Capture the cell that displays the provided text and extract its (x, y) central coordinate. 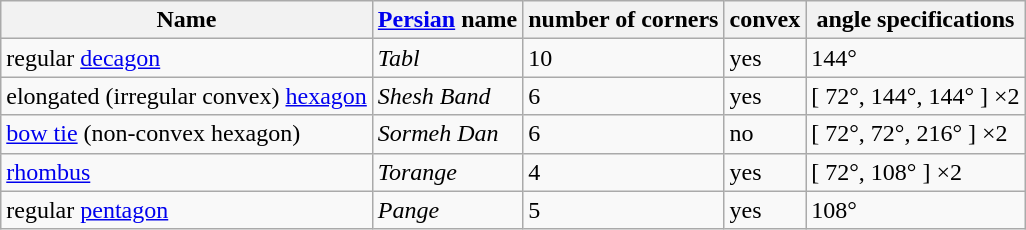
Name (187, 20)
Tabl (447, 58)
10 (624, 58)
144° (916, 58)
108° (916, 210)
Persian name (447, 20)
[ 72°, 108° ] ×2 (916, 172)
4 (624, 172)
Shesh Band (447, 96)
5 (624, 210)
[ 72°, 144°, 144° ] ×2 (916, 96)
regular decagon (187, 58)
regular pentagon (187, 210)
number of corners (624, 20)
no (765, 134)
convex (765, 20)
[ 72°, 72°, 216° ] ×2 (916, 134)
elongated (irregular convex) hexagon (187, 96)
Torange (447, 172)
Sormeh Dan (447, 134)
rhombus (187, 172)
angle specifications (916, 20)
bow tie (non-convex hexagon) (187, 134)
Pange (447, 210)
